Identify which cell holds the provided text, then report its (x, y) central coordinate. 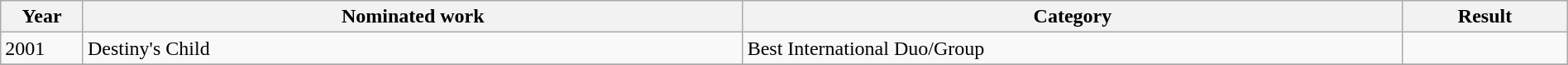
Result (1485, 17)
2001 (42, 48)
Best International Duo/Group (1073, 48)
Category (1073, 17)
Year (42, 17)
Nominated work (413, 17)
Destiny's Child (413, 48)
